Identify which cell holds the provided text, then report its (x, y) central coordinate. 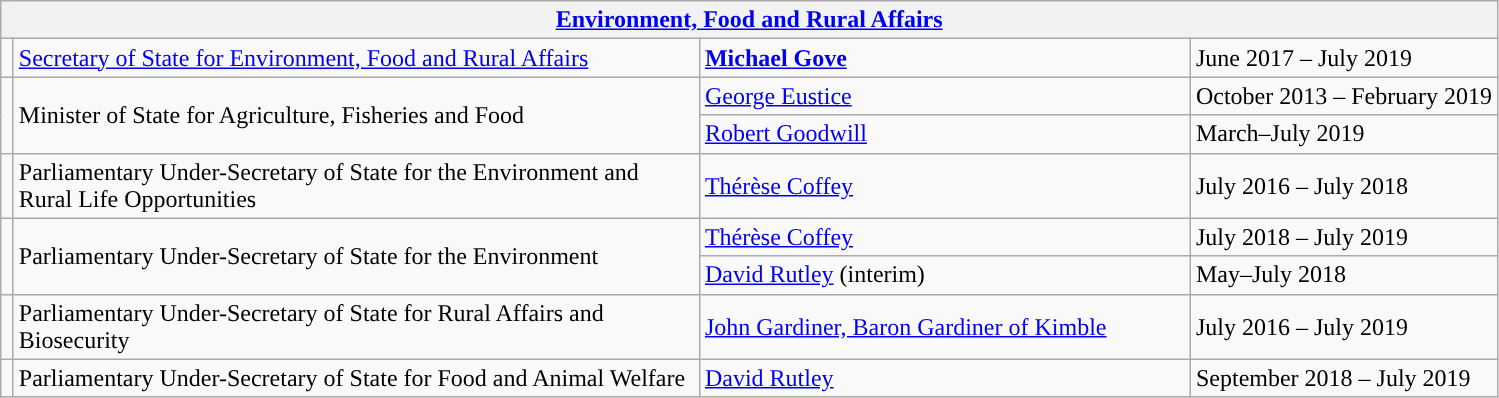
Environment, Food and Rural Affairs (750, 20)
David Rutley (944, 378)
Parliamentary Under-Secretary of State for the Environment (356, 256)
David Rutley (interim) (944, 275)
George Eustice (944, 96)
Secretary of State for Environment, Food and Rural Affairs (356, 58)
Robert Goodwill (944, 134)
October 2013 – February 2019 (1344, 96)
July 2016 – July 2019 (1344, 326)
June 2017 – July 2019 (1344, 58)
March–July 2019 (1344, 134)
John Gardiner, Baron Gardiner of Kimble (944, 326)
July 2016 – July 2018 (1344, 186)
Minister of State for Agriculture, Fisheries and Food (356, 115)
September 2018 – July 2019 (1344, 378)
May–July 2018 (1344, 275)
July 2018 – July 2019 (1344, 237)
Parliamentary Under-Secretary of State for Food and Animal Welfare (356, 378)
Michael Gove (944, 58)
Parliamentary Under-Secretary of State for Rural Affairs and Biosecurity (356, 326)
Parliamentary Under-Secretary of State for the Environment and Rural Life Opportunities (356, 186)
